From the cell containing the given text, extract its center point as [X, Y] coordinate. 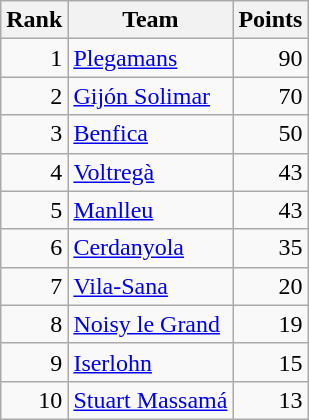
9 [34, 362]
35 [270, 248]
Voltregà [150, 172]
4 [34, 172]
Vila-Sana [150, 286]
10 [34, 400]
Noisy le Grand [150, 324]
Cerdanyola [150, 248]
Rank [34, 20]
Gijón Solimar [150, 96]
50 [270, 134]
8 [34, 324]
70 [270, 96]
Benfica [150, 134]
90 [270, 58]
Manlleu [150, 210]
3 [34, 134]
19 [270, 324]
15 [270, 362]
Stuart Massamá [150, 400]
7 [34, 286]
Team [150, 20]
Points [270, 20]
6 [34, 248]
1 [34, 58]
13 [270, 400]
Plegamans [150, 58]
5 [34, 210]
Iserlohn [150, 362]
2 [34, 96]
20 [270, 286]
